Search for the cell housing the specified text and yield its (x, y) center coordinate. 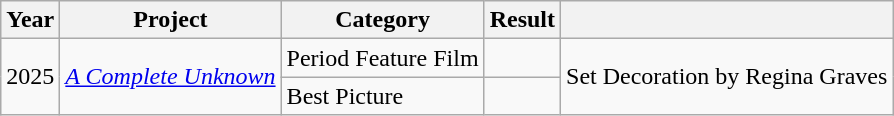
Category (382, 20)
2025 (30, 77)
Set Decoration by Regina Graves (727, 77)
A Complete Unknown (170, 77)
Year (30, 20)
Best Picture (382, 96)
Project (170, 20)
Period Feature Film (382, 58)
Result (522, 20)
